Capture the cell that displays the provided text and extract its [x, y] central coordinate. 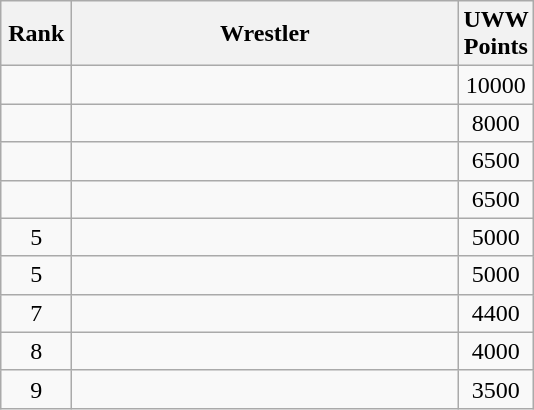
Rank [36, 34]
8000 [496, 123]
8 [36, 351]
4400 [496, 313]
UWW Points [496, 34]
3500 [496, 389]
10000 [496, 85]
9 [36, 389]
4000 [496, 351]
Wrestler [265, 34]
7 [36, 313]
